Pinpoint the cell where the given text exists, returning its (X, Y) midpoint coordinate. 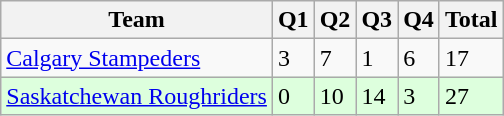
Calgary Stampeders (137, 58)
14 (377, 96)
Q3 (377, 20)
Q2 (335, 20)
27 (471, 96)
17 (471, 58)
0 (293, 96)
Q4 (419, 20)
1 (377, 58)
10 (335, 96)
Total (471, 20)
Team (137, 20)
7 (335, 58)
Q1 (293, 20)
6 (419, 58)
Saskatchewan Roughriders (137, 96)
